Determine the [x, y] coordinate at the center of the cell enclosing the given text.  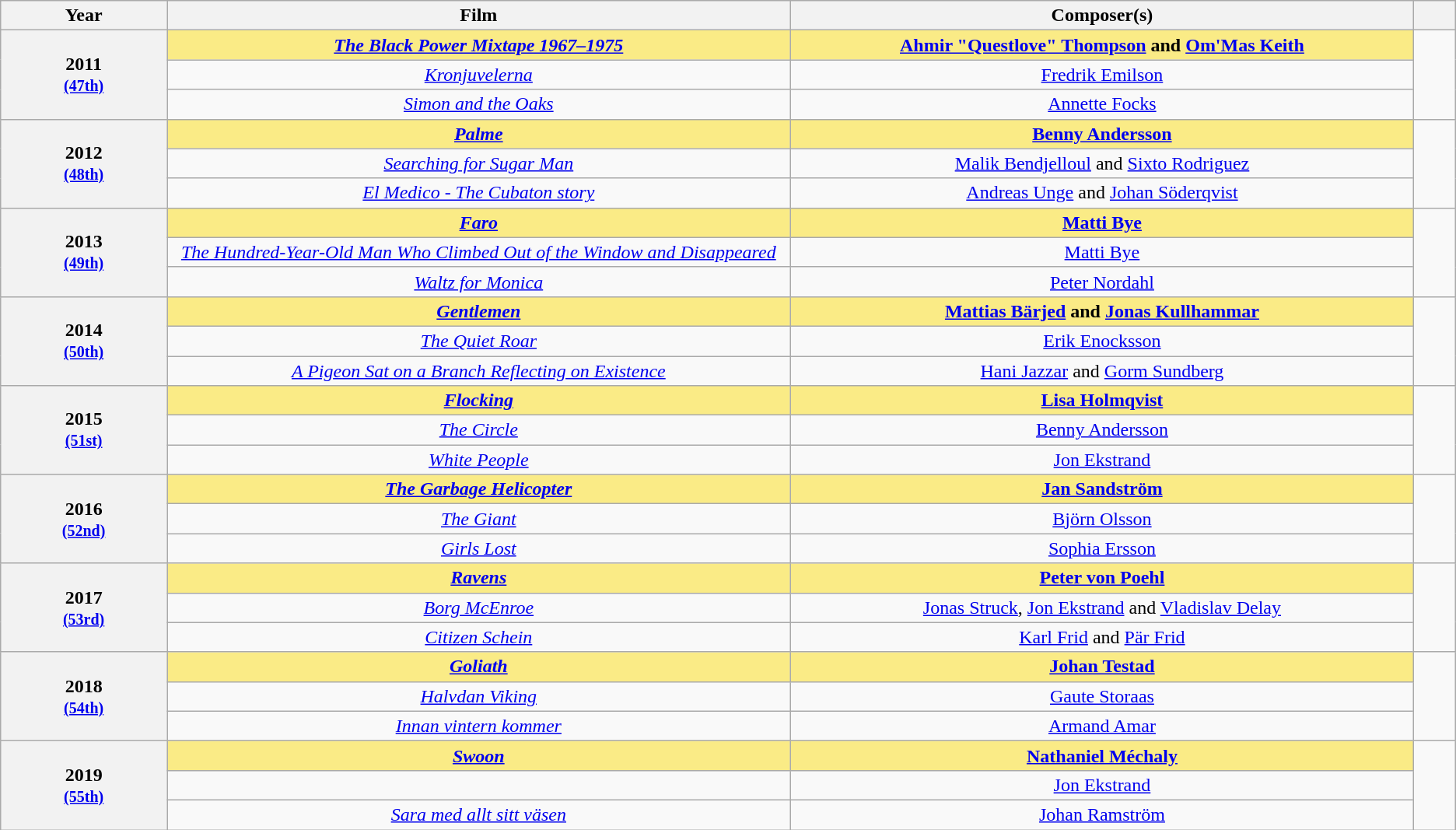
El Medico - The Cubaton story [478, 193]
Kronjuvelerna [478, 75]
A Pigeon Sat on a Branch Reflecting on Existence [478, 371]
Johan Ramström [1102, 814]
The Quiet Roar [478, 341]
2016(52nd) [84, 519]
Peter von Poehl [1102, 578]
2014(50th) [84, 341]
Palme [478, 134]
The Garbage Helicopter [478, 489]
2018(54th) [84, 696]
Armand Amar [1102, 726]
Citizen Schein [478, 637]
Fredrik Emilson [1102, 75]
2015(51st) [84, 430]
Searching for Sugar Man [478, 163]
Composer(s) [1102, 16]
Ravens [478, 578]
Peter Nordahl [1102, 282]
The Giant [478, 519]
Ahmir "Questlove" Thompson and Om'Mas Keith [1102, 45]
Gaute Storaas [1102, 696]
Annette Focks [1102, 104]
2012(48th) [84, 163]
Simon and the Oaks [478, 104]
The Black Power Mixtape 1967–1975 [478, 45]
Johan Testad [1102, 667]
Karl Frid and Pär Frid [1102, 637]
Innan vintern kommer [478, 726]
Erik Enocksson [1102, 341]
Girls Lost [478, 548]
2013(49th) [84, 252]
Swoon [478, 755]
Jonas Struck, Jon Ekstrand and Vladislav Delay [1102, 608]
2011(47th) [84, 75]
2017(53rd) [84, 608]
Nathaniel Méchaly [1102, 755]
Flocking [478, 401]
Gentlemen [478, 311]
The Circle [478, 430]
Hani Jazzar and Gorm Sundberg [1102, 371]
The Hundred-Year-Old Man Who Climbed Out of the Window and Disappeared [478, 252]
White People [478, 460]
Faro [478, 222]
Björn Olsson [1102, 519]
Malik Bendjelloul and Sixto Rodriguez [1102, 163]
Waltz for Monica [478, 282]
Borg McEnroe [478, 608]
Sophia Ersson [1102, 548]
Halvdan Viking [478, 696]
Sara med allt sitt väsen [478, 814]
Andreas Unge and Johan Söderqvist [1102, 193]
2019(55th) [84, 785]
Lisa Holmqvist [1102, 401]
Film [478, 16]
Goliath [478, 667]
Jan Sandström [1102, 489]
Mattias Bärjed and Jonas Kullhammar [1102, 311]
Year [84, 16]
